Locate the cell with the specified text and output its [X, Y] center coordinate. 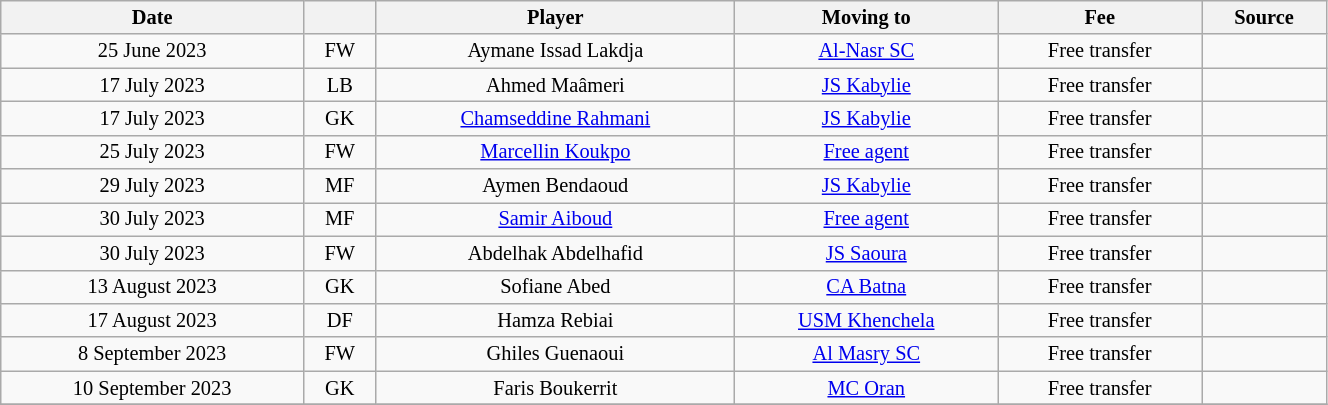
Samir Aiboud [556, 219]
CA Batna [866, 287]
Player [556, 17]
Aymane Issad Lakdja [556, 51]
Date [152, 17]
17 August 2023 [152, 320]
Fee [1100, 17]
Hamza Rebiai [556, 320]
8 September 2023 [152, 354]
10 September 2023 [152, 388]
29 July 2023 [152, 186]
LB [340, 85]
Moving to [866, 17]
13 August 2023 [152, 287]
JS Saoura [866, 253]
Al Masry SC [866, 354]
Al-Nasr SC [866, 51]
25 July 2023 [152, 152]
Sofiane Abed [556, 287]
USM Khenchela [866, 320]
Marcellin Koukpo [556, 152]
Aymen Bendaoud [556, 186]
Abdelhak Abdelhafid [556, 253]
Chamseddine Rahmani [556, 118]
DF [340, 320]
Ahmed Maâmeri [556, 85]
MC Oran [866, 388]
Faris Boukerrit [556, 388]
25 June 2023 [152, 51]
Source [1264, 17]
Ghiles Guenaoui [556, 354]
